Provide the (x, y) coordinate of the cell's center where the given text is located.  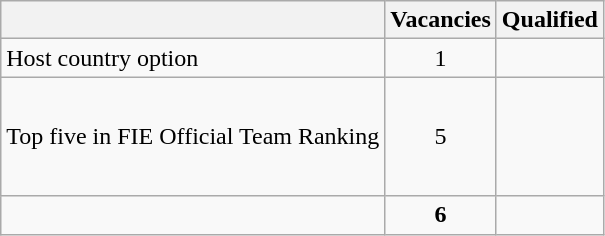
6 (441, 215)
1 (441, 58)
Host country option (193, 58)
Qualified (550, 20)
Vacancies (441, 20)
Top five in FIE Official Team Ranking (193, 136)
5 (441, 136)
